Output the (x, y) coordinate of the center of the cell containing the given text.  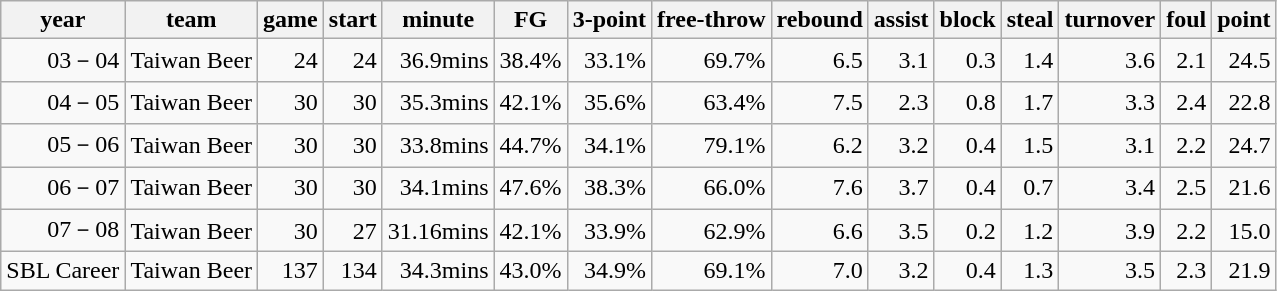
year (63, 20)
start (352, 20)
2.5 (1186, 188)
0.3 (968, 60)
06－07 (63, 188)
05－06 (63, 146)
6.2 (820, 146)
FG (530, 20)
assist (901, 20)
3-point (609, 20)
foul (1186, 20)
1.4 (1030, 60)
0.8 (968, 102)
34.9% (609, 271)
69.7% (712, 60)
79.1% (712, 146)
35.3mins (438, 102)
turnover (1110, 20)
7.0 (820, 271)
block (968, 20)
43.0% (530, 271)
24.5 (1244, 60)
6.6 (820, 230)
3.4 (1110, 188)
69.1% (712, 271)
03－04 (63, 60)
36.9mins (438, 60)
38.3% (609, 188)
33.8mins (438, 146)
24.7 (1244, 146)
34.3mins (438, 271)
7.6 (820, 188)
3.7 (901, 188)
62.9% (712, 230)
0.7 (1030, 188)
35.6% (609, 102)
3.6 (1110, 60)
33.1% (609, 60)
0.2 (968, 230)
7.5 (820, 102)
34.1mins (438, 188)
6.5 (820, 60)
38.4% (530, 60)
1.7 (1030, 102)
2.4 (1186, 102)
134 (352, 271)
team (192, 20)
1.2 (1030, 230)
04－05 (63, 102)
22.8 (1244, 102)
steal (1030, 20)
SBL Career (63, 271)
3.3 (1110, 102)
3.9 (1110, 230)
33.9% (609, 230)
point (1244, 20)
137 (291, 271)
44.7% (530, 146)
rebound (820, 20)
free-throw (712, 20)
66.0% (712, 188)
1.3 (1030, 271)
47.6% (530, 188)
game (291, 20)
07－08 (63, 230)
34.1% (609, 146)
63.4% (712, 102)
15.0 (1244, 230)
minute (438, 20)
21.6 (1244, 188)
21.9 (1244, 271)
1.5 (1030, 146)
31.16mins (438, 230)
2.1 (1186, 60)
27 (352, 230)
